Identify which cell holds the provided text, then report its (X, Y) central coordinate. 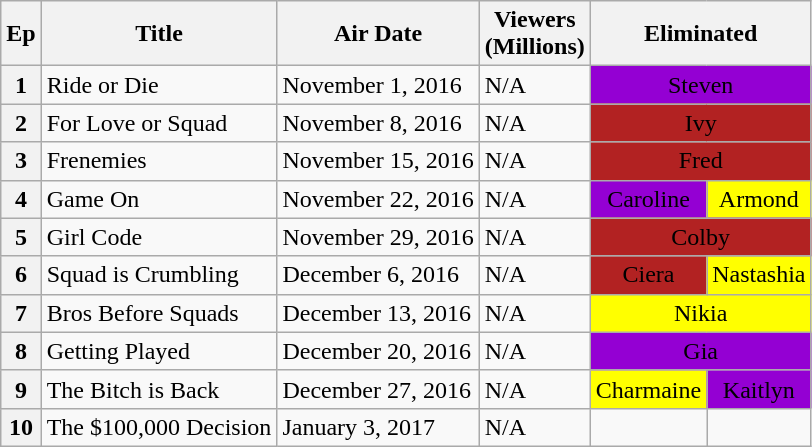
November 15, 2016 (378, 161)
The Bitch is Back (159, 389)
8 (21, 351)
Nastashia (759, 275)
Colby (700, 237)
November 8, 2016 (378, 123)
Caroline (648, 199)
6 (21, 275)
3 (21, 161)
Ep (21, 34)
December 6, 2016 (378, 275)
10 (21, 427)
7 (21, 313)
Ride or Die (159, 85)
1 (21, 85)
Getting Played (159, 351)
The $100,000 Decision (159, 427)
November 29, 2016 (378, 237)
Fred (700, 161)
Bros Before Squads (159, 313)
Viewers (Millions) (534, 34)
5 (21, 237)
Ciera (648, 275)
Girl Code (159, 237)
Kaitlyn (759, 389)
Steven (700, 85)
Squad is Crumbling (159, 275)
Armond (759, 199)
4 (21, 199)
Charmaine (648, 389)
December 13, 2016 (378, 313)
November 1, 2016 (378, 85)
December 20, 2016 (378, 351)
Gia (700, 351)
December 27, 2016 (378, 389)
January 3, 2017 (378, 427)
Frenemies (159, 161)
2 (21, 123)
Eliminated (700, 34)
Ivy (700, 123)
Air Date (378, 34)
Game On (159, 199)
For Love or Squad (159, 123)
Title (159, 34)
9 (21, 389)
November 22, 2016 (378, 199)
Nikia (700, 313)
